From the cell containing the given text, extract its center point as [X, Y] coordinate. 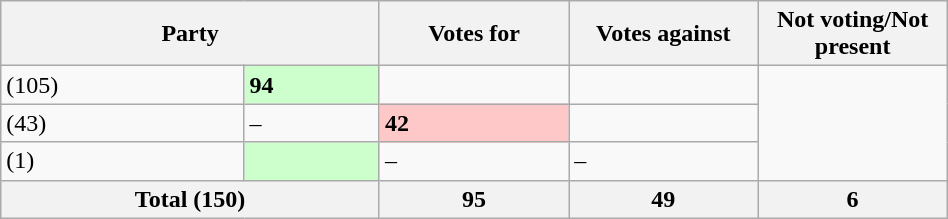
6 [852, 199]
49 [664, 199]
94 [312, 85]
Votes for [474, 34]
Party [190, 34]
(43) [122, 123]
(1) [122, 161]
Total (150) [190, 199]
95 [474, 199]
42 [474, 123]
Votes against [664, 34]
Not voting/Not present [852, 34]
(105) [122, 85]
